Determine the (x, y) coordinate at the center of the cell enclosing the given text.  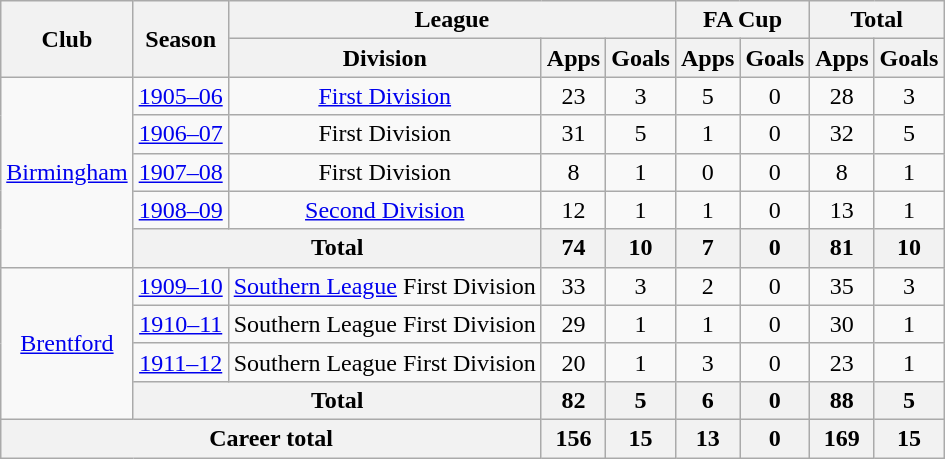
28 (842, 96)
156 (573, 438)
Career total (272, 438)
Second Division (384, 210)
2 (707, 286)
1906–07 (180, 134)
1905–06 (180, 96)
1907–08 (180, 172)
1908–09 (180, 210)
81 (842, 248)
Birmingham (67, 172)
Season (180, 39)
82 (573, 400)
6 (707, 400)
Division (384, 58)
169 (842, 438)
88 (842, 400)
Brentford (67, 343)
30 (842, 324)
74 (573, 248)
33 (573, 286)
FA Cup (742, 20)
12 (573, 210)
20 (573, 362)
1910–11 (180, 324)
35 (842, 286)
1909–10 (180, 286)
31 (573, 134)
1911–12 (180, 362)
Club (67, 39)
7 (707, 248)
League (452, 20)
32 (842, 134)
29 (573, 324)
